Return [x, y] of the center of cell containing provided text 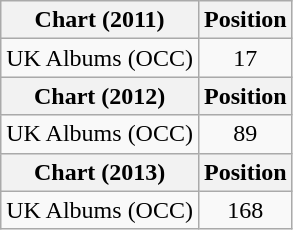
17 [245, 58]
Chart (2011) [100, 20]
168 [245, 210]
Chart (2013) [100, 172]
89 [245, 134]
Chart (2012) [100, 96]
